Return the [x, y] coordinate for the center point of the cell that contains the specified text.  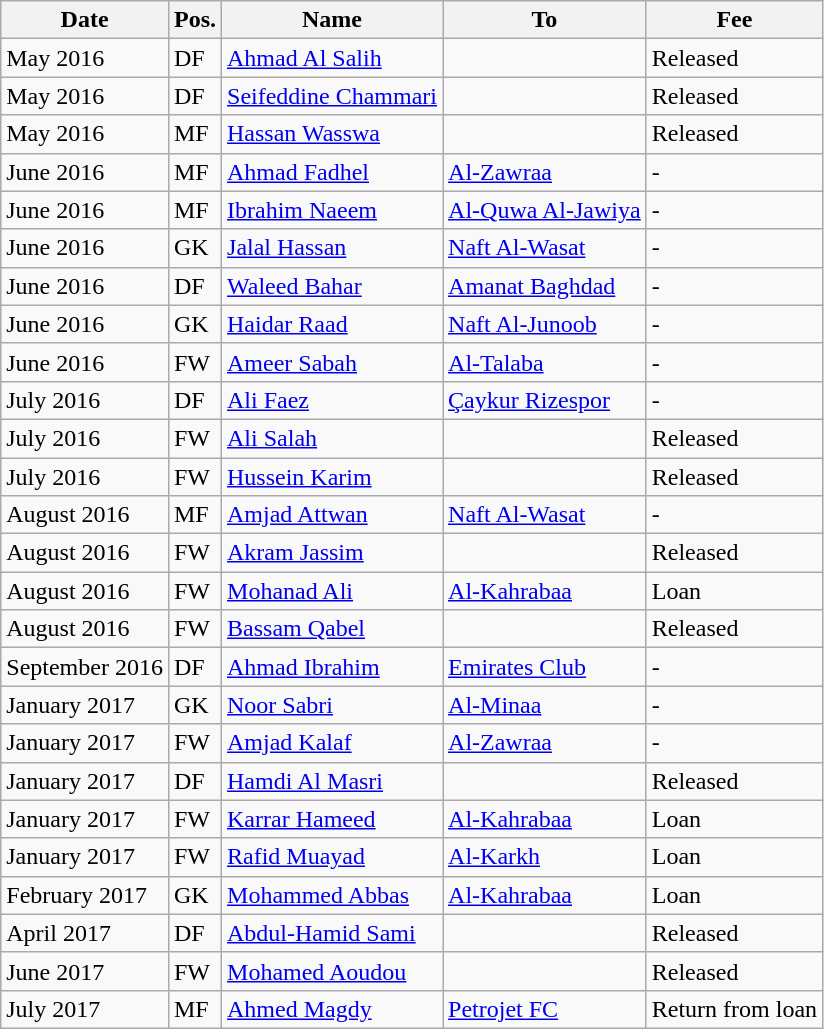
Seifeddine Chammari [332, 96]
February 2017 [85, 895]
Ahmad Fadhel [332, 172]
Ali Salah [332, 438]
Ahmed Magdy [332, 1009]
Jalal Hassan [332, 248]
Amjad Kalaf [332, 743]
Hussein Karim [332, 477]
April 2017 [85, 933]
Al-Quwa Al-Jawiya [545, 210]
Date [85, 20]
Akram Jassim [332, 553]
Hamdi Al Masri [332, 781]
Karrar Hameed [332, 819]
Al-Karkh [545, 857]
September 2016 [85, 667]
Mohanad Ali [332, 591]
Abdul-Hamid Sami [332, 933]
Petrojet FC [545, 1009]
Bassam Qabel [332, 629]
Emirates Club [545, 667]
Mohamed Aoudou [332, 971]
Return from loan [734, 1009]
June 2017 [85, 971]
Ali Faez [332, 400]
Pos. [194, 20]
Ahmad Ibrahim [332, 667]
Ameer Sabah [332, 362]
Hassan Wasswa [332, 134]
Al-Talaba [545, 362]
Çaykur Rizespor [545, 400]
To [545, 20]
Mohammed Abbas [332, 895]
Ibrahim Naeem [332, 210]
Haidar Raad [332, 324]
Al-Minaa [545, 705]
Name [332, 20]
Rafid Muayad [332, 857]
July 2017 [85, 1009]
Fee [734, 20]
Naft Al-Junoob [545, 324]
Ahmad Al Salih [332, 58]
Amanat Baghdad [545, 286]
Waleed Bahar [332, 286]
Amjad Attwan [332, 515]
Noor Sabri [332, 705]
